Provide the [x, y] coordinate of the cell's center where the given text is located.  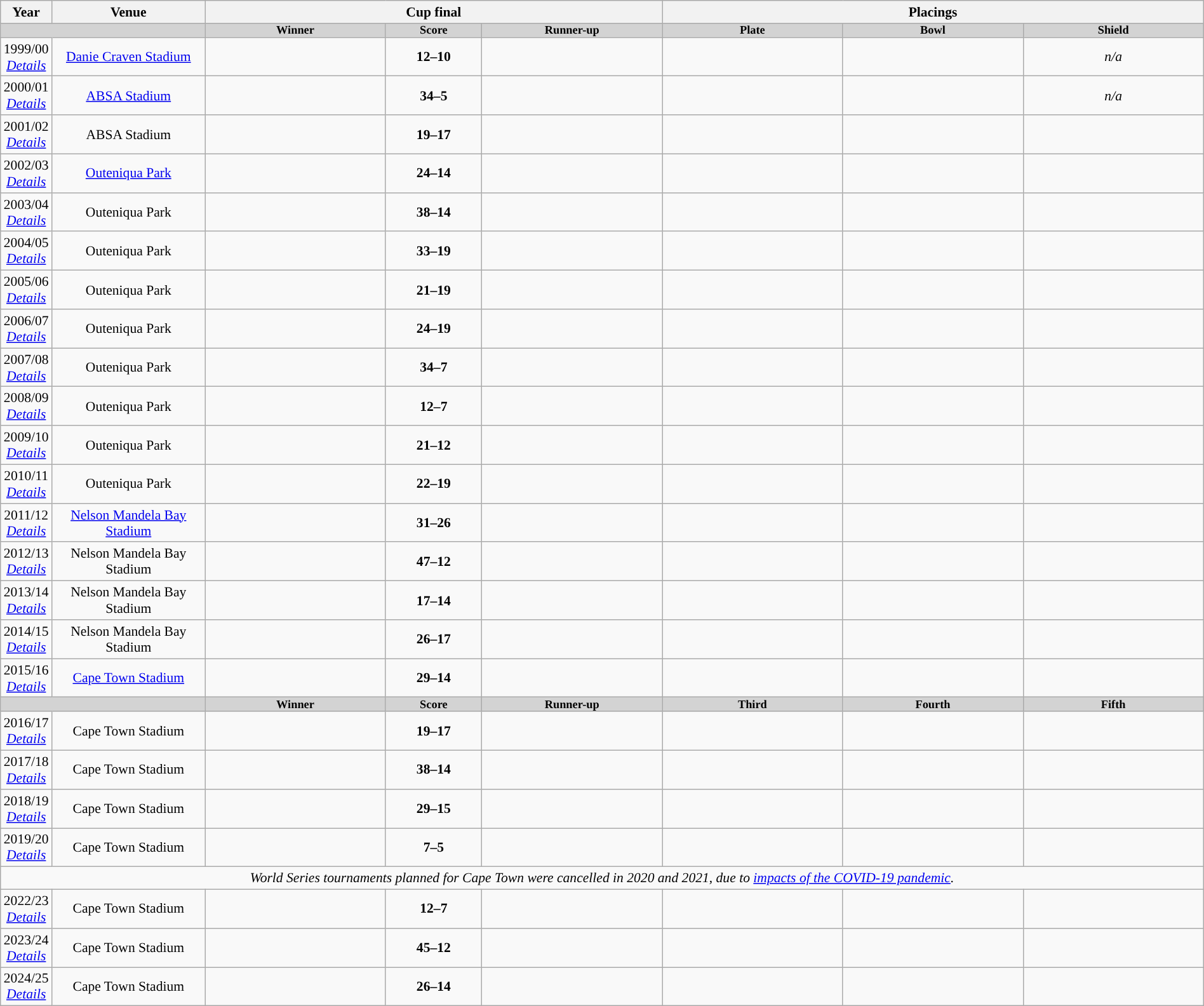
2010/11 Details [27, 484]
Venue [128, 12]
Fifth [1113, 704]
7–5 [434, 847]
Danie Craven Stadium [128, 57]
31–26 [434, 523]
Shield [1113, 30]
Placings [933, 12]
47–12 [434, 561]
26–14 [434, 987]
26–17 [434, 639]
2015/16 Details [27, 678]
2003/04 Details [27, 212]
2016/17 Details [27, 732]
Year [27, 12]
22–19 [434, 484]
21–19 [434, 290]
2000/01 Details [27, 95]
2017/18 Details [27, 770]
2002/03 Details [27, 173]
Plate [752, 30]
2013/14 Details [27, 601]
34–7 [434, 367]
24–14 [434, 173]
2014/15 Details [27, 639]
2019/20 Details [27, 847]
World Series tournaments planned for Cape Town were cancelled in 2020 and 2021, due to impacts of the COVID-19 pandemic. [602, 878]
45–12 [434, 948]
2009/10 Details [27, 445]
29–14 [434, 678]
33–19 [434, 251]
2018/19 Details [27, 809]
Fourth [933, 704]
1999/00 Details [27, 57]
2006/07 Details [27, 329]
12–10 [434, 57]
Cup final [434, 12]
2004/05 Details [27, 251]
Bowl [933, 30]
34–5 [434, 95]
2022/23Details [27, 909]
21–12 [434, 445]
17–14 [434, 601]
2023/24Details [27, 948]
2007/08 Details [27, 367]
2024/25Details [27, 987]
Third [752, 704]
2011/12 Details [27, 523]
2005/06 Details [27, 290]
2008/09 Details [27, 406]
29–15 [434, 809]
24–19 [434, 329]
2012/13 Details [27, 561]
2001/02 Details [27, 135]
